Search for the cell housing the specified text and yield its [x, y] center coordinate. 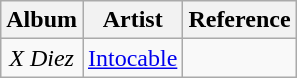
X Diez [42, 58]
Intocable [132, 58]
Album [42, 20]
Reference [240, 20]
Artist [132, 20]
